For the text-containing cell, return its midpoint in (X, Y) coordinate format. 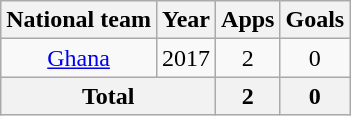
Ghana (79, 58)
Goals (315, 20)
Total (108, 96)
National team (79, 20)
Year (186, 20)
Apps (248, 20)
2017 (186, 58)
